Find where the given text appears and provide that cell's center as [X, Y] coordinate. 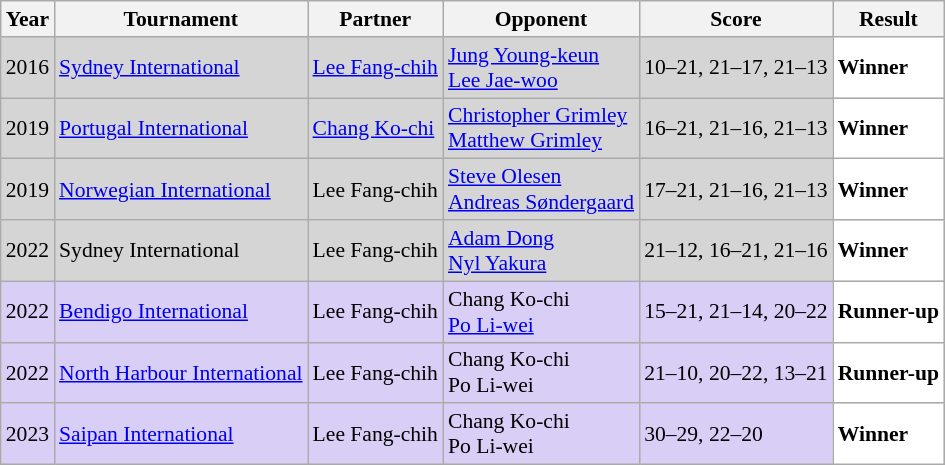
Tournament [181, 19]
15–21, 21–14, 20–22 [736, 312]
Chang Ko-chi [376, 128]
2023 [28, 434]
Opponent [541, 19]
North Harbour International [181, 372]
Bendigo International [181, 312]
Adam Dong Nyl Yakura [541, 250]
Partner [376, 19]
21–10, 20–22, 13–21 [736, 372]
Norwegian International [181, 190]
10–21, 21–17, 21–13 [736, 68]
Score [736, 19]
Saipan International [181, 434]
16–21, 21–16, 21–13 [736, 128]
Steve Olesen Andreas Søndergaard [541, 190]
17–21, 21–16, 21–13 [736, 190]
Result [888, 19]
Jung Young-keun Lee Jae-woo [541, 68]
21–12, 16–21, 21–16 [736, 250]
Christopher Grimley Matthew Grimley [541, 128]
Year [28, 19]
Portugal International [181, 128]
2016 [28, 68]
30–29, 22–20 [736, 434]
